Detect which cell encompasses the target text, then output its [X, Y] center coordinate. 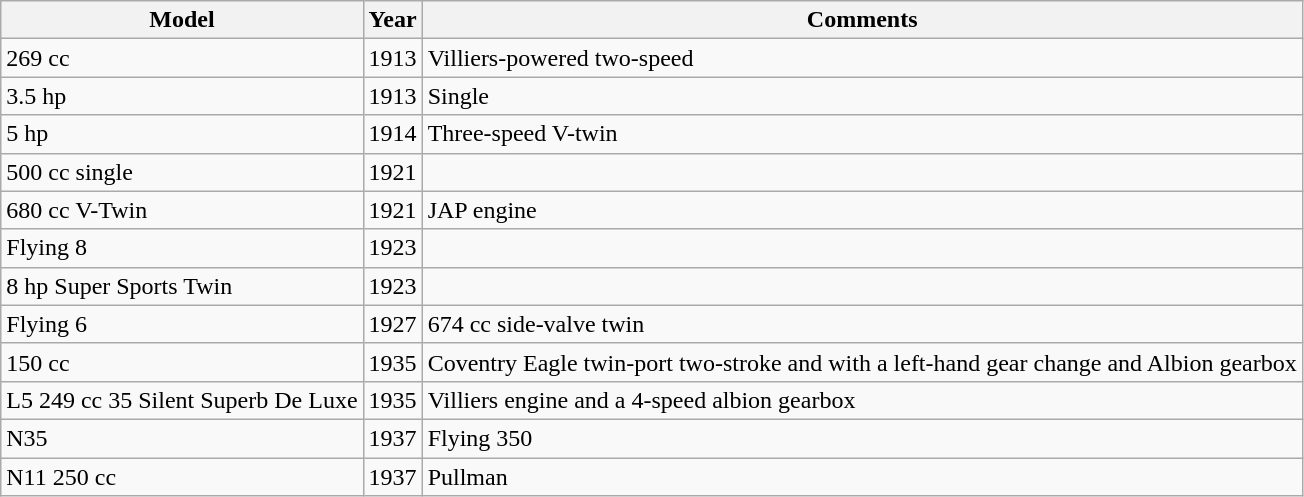
N35 [182, 438]
Coventry Eagle twin-port two-stroke and with a left-hand gear change and Albion gearbox [862, 362]
Pullman [862, 477]
Single [862, 96]
Flying 6 [182, 324]
150 cc [182, 362]
5 hp [182, 134]
N11 250 cc [182, 477]
Comments [862, 20]
L5 249 cc 35 Silent Superb De Luxe [182, 400]
269 cc [182, 58]
1927 [392, 324]
3.5 hp [182, 96]
8 hp Super Sports Twin [182, 286]
Villiers-powered two-speed [862, 58]
680 cc V-Twin [182, 210]
500 cc single [182, 172]
Flying 8 [182, 248]
Year [392, 20]
Villiers engine and a 4-speed albion gearbox [862, 400]
1914 [392, 134]
674 cc side-valve twin [862, 324]
JAP engine [862, 210]
Flying 350 [862, 438]
Model [182, 20]
Three-speed V-twin [862, 134]
